Search for the cell housing the specified text and yield its [X, Y] center coordinate. 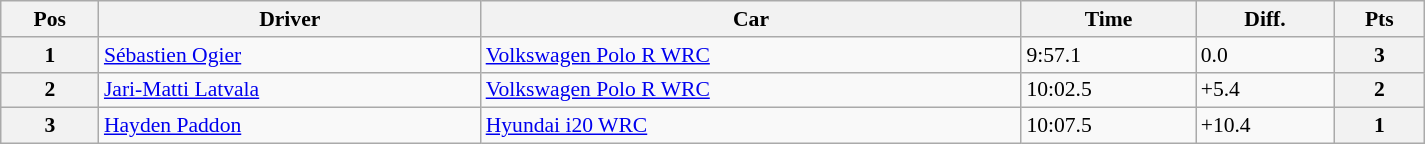
Sébastien Ogier [290, 55]
9:57.1 [1108, 55]
Pos [50, 19]
Car [752, 19]
Hayden Paddon [290, 126]
Jari-Matti Latvala [290, 90]
+10.4 [1266, 126]
Diff. [1266, 19]
Hyundai i20 WRC [752, 126]
Time [1108, 19]
Driver [290, 19]
+5.4 [1266, 90]
Pts [1379, 19]
0.0 [1266, 55]
10:07.5 [1108, 126]
10:02.5 [1108, 90]
